Output the [X, Y] coordinate of the center of the cell containing the given text.  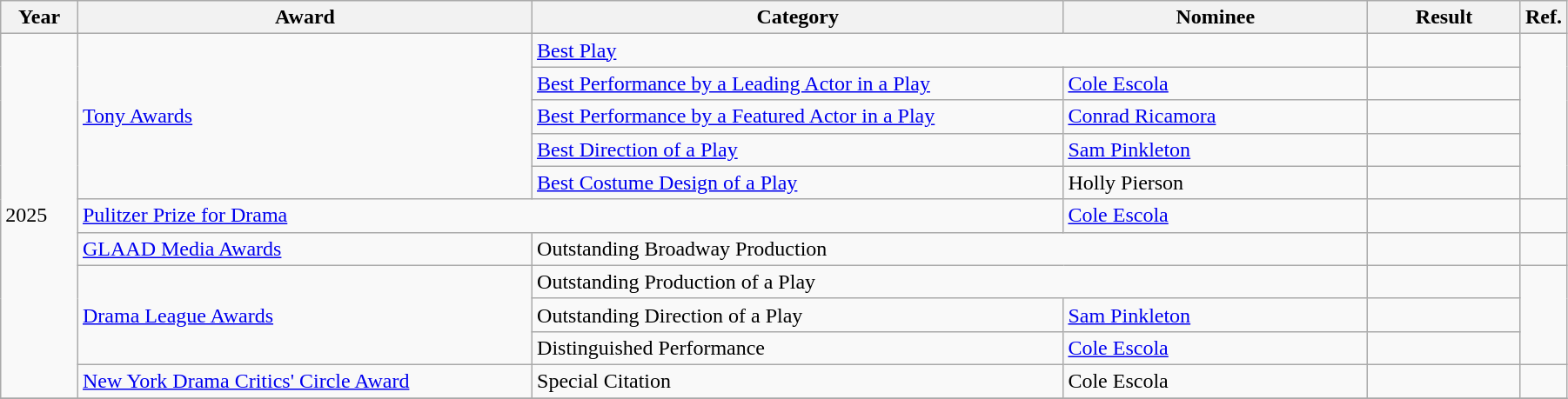
Category [798, 17]
Distinguished Performance [798, 348]
Pulitzer Prize for Drama [570, 216]
Outstanding Production of a Play [950, 282]
Result [1444, 17]
2025 [40, 216]
Best Performance by a Leading Actor in a Play [798, 83]
Conrad Ricamora [1216, 116]
Special Citation [798, 381]
New York Drama Critics' Circle Award [305, 381]
Ref. [1544, 17]
Award [305, 17]
GLAAD Media Awards [305, 249]
Best Direction of a Play [798, 150]
Drama League Awards [305, 315]
Best Costume Design of a Play [798, 183]
Best Play [950, 50]
Tony Awards [305, 116]
Outstanding Direction of a Play [798, 315]
Best Performance by a Featured Actor in a Play [798, 116]
Year [40, 17]
Holly Pierson [1216, 183]
Outstanding Broadway Production [950, 249]
Nominee [1216, 17]
